Find where the given text appears and provide that cell's center as [x, y] coordinate. 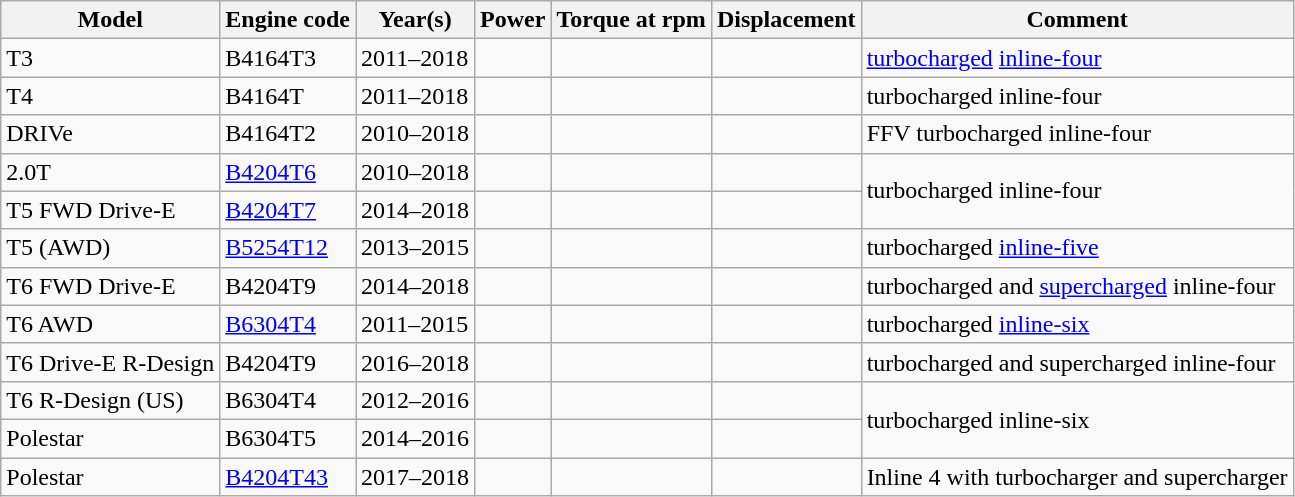
2017–2018 [416, 477]
Torque at rpm [631, 20]
B4204T6 [288, 172]
2014–2016 [416, 438]
2016–2018 [416, 362]
T6 R-Design (US) [110, 400]
FFV turbocharged inline-four [1077, 134]
T4 [110, 96]
T5 FWD Drive-E [110, 210]
B6304T5 [288, 438]
B4204T43 [288, 477]
T3 [110, 58]
Power [513, 20]
2.0T [110, 172]
Inline 4 with turbocharger and supercharger [1077, 477]
B5254T12 [288, 248]
Year(s) [416, 20]
turbocharged inline-five [1077, 248]
B4204T7 [288, 210]
B4164T3 [288, 58]
B4164T2 [288, 134]
2012–2016 [416, 400]
2011–2015 [416, 324]
T6 AWD [110, 324]
T5 (AWD) [110, 248]
Displacement [786, 20]
2013–2015 [416, 248]
T6 Drive-E R-Design [110, 362]
DRIVe [110, 134]
B4164T [288, 96]
T6 FWD Drive-E [110, 286]
Engine code [288, 20]
Model [110, 20]
Comment [1077, 20]
